Return the [x, y] coordinate for the center point of the cell that contains the specified text.  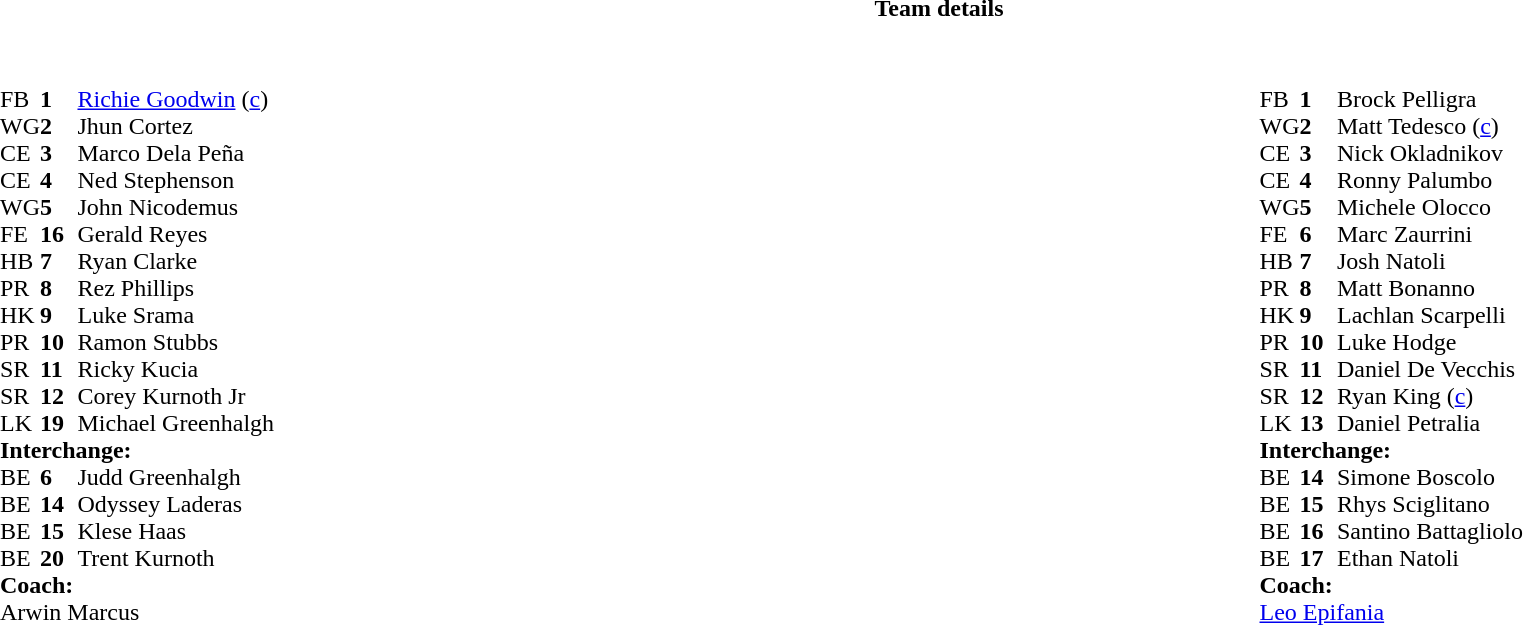
20 [59, 558]
17 [1318, 558]
Luke Hodge [1430, 342]
Nick Okladnikov [1430, 154]
Gerald Reyes [176, 234]
Ramon Stubbs [176, 342]
Ned Stephenson [176, 180]
Santino Battagliolo [1430, 532]
Michael Greenhalgh [176, 424]
Richie Goodwin (c) [176, 100]
13 [1318, 424]
Rhys Sciglitano [1430, 504]
Klese Haas [176, 532]
Josh Natoli [1430, 262]
Ronny Palumbo [1430, 180]
Trent Kurnoth [176, 558]
Matt Tedesco (c) [1430, 126]
Odyssey Laderas [176, 504]
Marc Zaurrini [1430, 234]
Ryan Clarke [176, 262]
Matt Bonanno [1430, 288]
Marco Dela Peña [176, 154]
Michele Olocco [1430, 208]
Rez Phillips [176, 288]
Ricky Kucia [176, 370]
Ryan King (c) [1430, 396]
Luke Srama [176, 316]
Corey Kurnoth Jr [176, 396]
Brock Pelligra [1430, 100]
Ethan Natoli [1430, 558]
Simone Boscolo [1430, 478]
19 [59, 424]
Lachlan Scarpelli [1430, 316]
Judd Greenhalgh [176, 478]
John Nicodemus [176, 208]
Daniel De Vecchis [1430, 370]
Jhun Cortez [176, 126]
Daniel Petralia [1430, 424]
